For the text-containing cell, return its midpoint in [x, y] coordinate format. 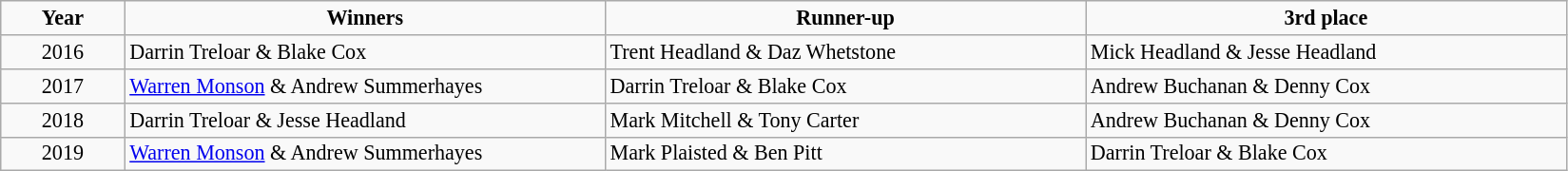
Trent Headland & Daz Whetstone [844, 51]
Mick Headland & Jesse Headland [1326, 51]
2016 [63, 51]
2019 [63, 154]
Mark Plaisted & Ben Pitt [844, 154]
2018 [63, 120]
Mark Mitchell & Tony Carter [844, 120]
3rd place [1326, 17]
Winners [365, 17]
2017 [63, 85]
Runner-up [844, 17]
Year [63, 17]
Darrin Treloar & Jesse Headland [365, 120]
